For the text-containing cell, return its midpoint in [x, y] coordinate format. 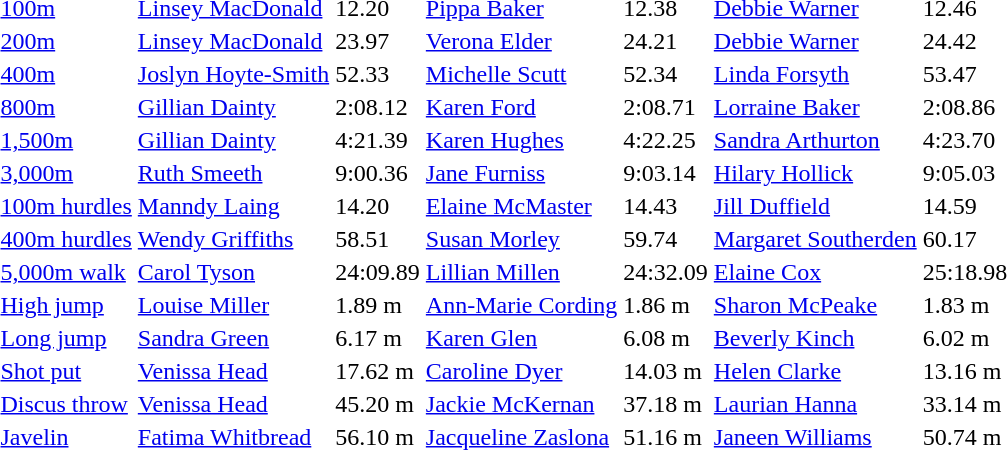
14.43 [666, 206]
Sharon McPeake [815, 305]
Sandra Arthurton [815, 140]
Jill Duffield [815, 206]
6.17 m [378, 338]
4:21.39 [378, 140]
1.86 m [666, 305]
24:09.89 [378, 272]
9:00.36 [378, 173]
1.89 m [378, 305]
Karen Glen [521, 338]
Karen Ford [521, 107]
2:08.71 [666, 107]
58.51 [378, 239]
45.20 m [378, 404]
Jane Furniss [521, 173]
Helen Clarke [815, 371]
Michelle Scutt [521, 74]
24:32.09 [666, 272]
Ruth Smeeth [233, 173]
52.34 [666, 74]
4:22.25 [666, 140]
Elaine Cox [815, 272]
Wendy Griffiths [233, 239]
14.20 [378, 206]
37.18 m [666, 404]
Linsey MacDonald [233, 41]
6.08 m [666, 338]
9:03.14 [666, 173]
Ann-Marie Cording [521, 305]
Linda Forsyth [815, 74]
Joslyn Hoyte-Smith [233, 74]
Hilary Hollick [815, 173]
17.62 m [378, 371]
59.74 [666, 239]
Carol Tyson [233, 272]
24.21 [666, 41]
Manndy Laing [233, 206]
Jackie McKernan [521, 404]
Laurian Hanna [815, 404]
2:08.12 [378, 107]
Lillian Millen [521, 272]
Lorraine Baker [815, 107]
Debbie Warner [815, 41]
Margaret Southerden [815, 239]
Elaine McMaster [521, 206]
Beverly Kinch [815, 338]
Susan Morley [521, 239]
14.03 m [666, 371]
52.33 [378, 74]
Louise Miller [233, 305]
Caroline Dyer [521, 371]
Verona Elder [521, 41]
Karen Hughes [521, 140]
23.97 [378, 41]
Sandra Green [233, 338]
